Extract the [x, y] coordinate from the center of the cell holding the provided text.  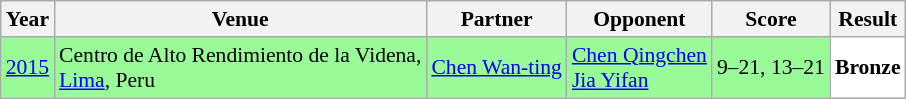
Partner [496, 19]
Bronze [868, 68]
Year [28, 19]
Centro de Alto Rendimiento de la Videna,Lima, Peru [240, 68]
Chen Qingchen Jia Yifan [640, 68]
Result [868, 19]
Score [771, 19]
2015 [28, 68]
Opponent [640, 19]
Chen Wan-ting [496, 68]
9–21, 13–21 [771, 68]
Venue [240, 19]
